Detect which cell encompasses the target text, then output its [X, Y] center coordinate. 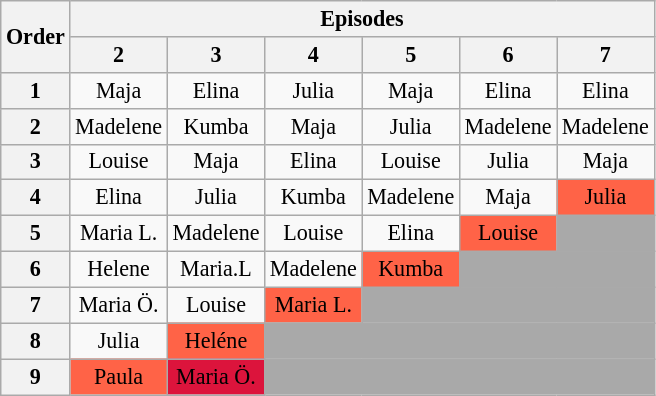
Order [36, 36]
9 [36, 377]
Maria.L [216, 269]
Heléne [216, 341]
8 [36, 341]
1 [36, 90]
Episodes [362, 18]
Helene [118, 269]
Paula [118, 377]
